Locate the cell with the specified text and output its [x, y] center coordinate. 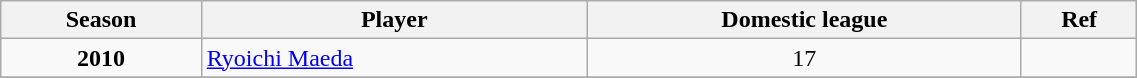
Season [101, 20]
Player [394, 20]
Ref [1078, 20]
Ryoichi Maeda [394, 58]
2010 [101, 58]
Domestic league [804, 20]
17 [804, 58]
